Locate the cell with the specified text and output its [X, Y] center coordinate. 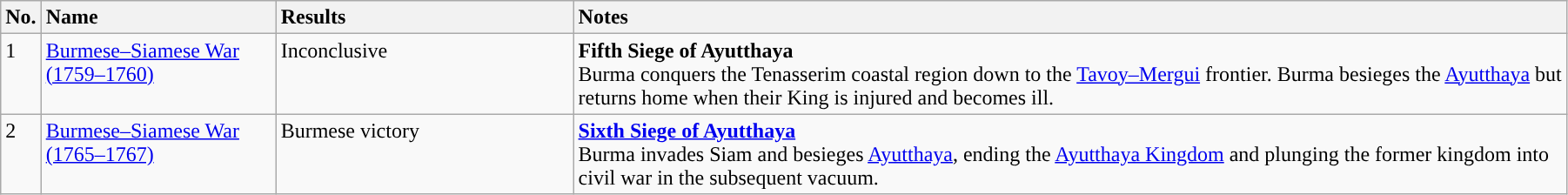
Inconclusive [425, 74]
Results [425, 17]
Burmese–Siamese War (1759–1760) [158, 74]
Name [158, 17]
No. [21, 17]
1 [21, 74]
Burmese victory [425, 154]
Burmese–Siamese War (1765–1767) [158, 154]
Notes [1070, 17]
2 [21, 154]
